Return the [X, Y] coordinate for the center point of the cell that contains the specified text.  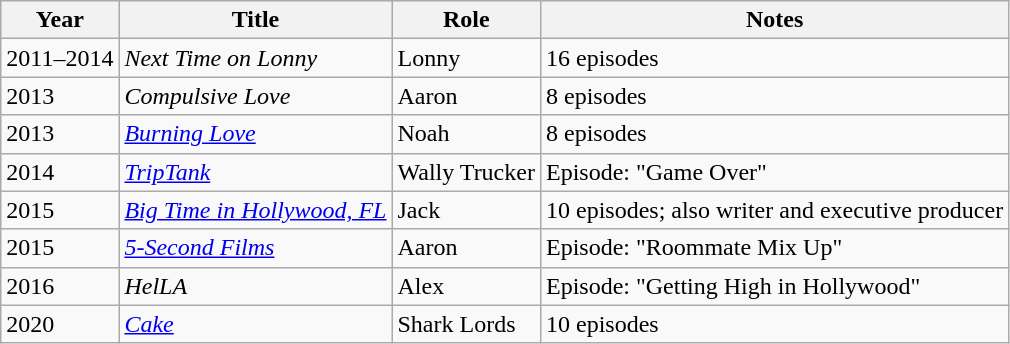
Compulsive Love [256, 96]
Episode: "Roommate Mix Up" [774, 248]
Wally Trucker [466, 172]
Big Time in Hollywood, FL [256, 210]
16 episodes [774, 58]
Alex [466, 286]
Burning Love [256, 134]
Lonny [466, 58]
Notes [774, 20]
Next Time on Lonny [256, 58]
Title [256, 20]
10 episodes; also writer and executive producer [774, 210]
2020 [60, 324]
10 episodes [774, 324]
Cake [256, 324]
Year [60, 20]
TripTank [256, 172]
Episode: "Getting High in Hollywood" [774, 286]
5-Second Films [256, 248]
2011–2014 [60, 58]
2014 [60, 172]
2016 [60, 286]
Episode: "Game Over" [774, 172]
HelLA [256, 286]
Jack [466, 210]
Role [466, 20]
Shark Lords [466, 324]
Noah [466, 134]
